Detect which cell encompasses the target text, then output its (X, Y) center coordinate. 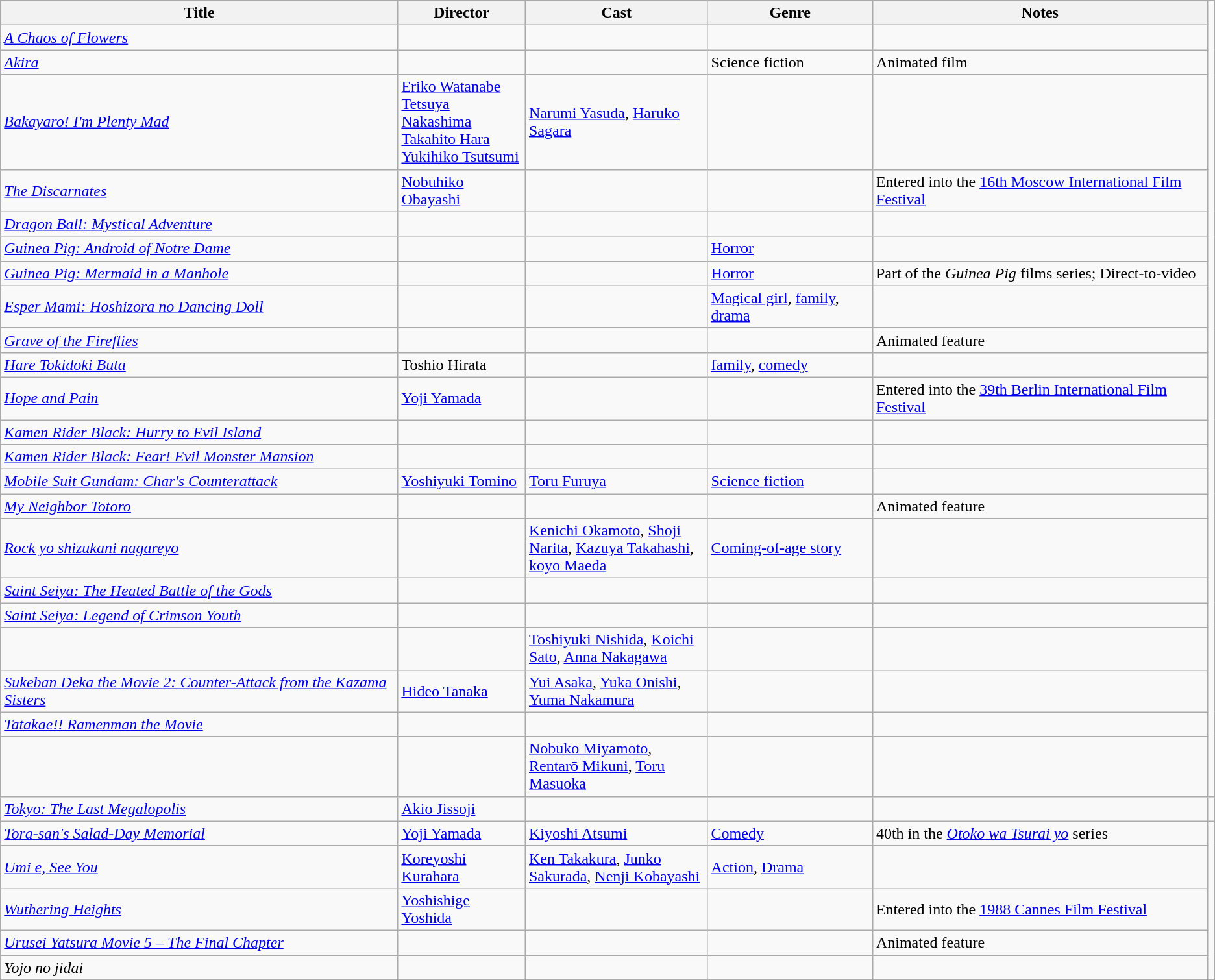
Dragon Ball: Mystical Adventure (199, 224)
Tatakae!! Ramenman the Movie (199, 724)
Cast (617, 13)
Umi e, See You (199, 867)
Narumi Yasuda, Haruko Sagara (617, 122)
Yojo no jidai (199, 968)
Guinea Pig: Android of Notre Dame (199, 249)
40th in the Otoko wa Tsurai yo series (1040, 833)
Guinea Pig: Mermaid in a Manhole (199, 273)
Akira (199, 62)
Sukeban Deka the Movie 2: Counter-Attack from the Kazama Sisters (199, 691)
Urusei Yatsura Movie 5 – The Final Chapter (199, 942)
Hideo Tanaka (462, 691)
Wuthering Heights (199, 909)
Director (462, 13)
My Neighbor Totoro (199, 506)
Title (199, 13)
Kamen Rider Black: Hurry to Evil Island (199, 432)
Tokyo: The Last Megalopolis (199, 809)
Mobile Suit Gundam: Char's Counterattack (199, 482)
Yui Asaka, Yuka Onishi, Yuma Nakamura (617, 691)
Eriko WatanabeTetsuya NakashimaTakahito HaraYukihiko Tsutsumi (462, 122)
Entered into the 1988 Cannes Film Festival (1040, 909)
family, comedy (790, 365)
Saint Seiya: Legend of Crimson Youth (199, 615)
Bakayaro! I'm Plenty Mad (199, 122)
Entered into the 16th Moscow International Film Festival (1040, 191)
A Chaos of Flowers (199, 38)
Nobuhiko Obayashi (462, 191)
Genre (790, 13)
Esper Mami: Hoshizora no Dancing Doll (199, 306)
Tora-san's Salad-Day Memorial (199, 833)
Animated film (1040, 62)
Yoshishige Yoshida (462, 909)
Kiyoshi Atsumi (617, 833)
Action, Drama (790, 867)
Kenichi Okamoto, Shoji Narita, Kazuya Takahashi, koyo Maeda (617, 548)
Grave of the Fireflies (199, 340)
Rock yo shizukani nagareyo (199, 548)
Hope and Pain (199, 398)
Toshiyuki Nishida, Koichi Sato, Anna Nakagawa (617, 649)
Toshio Hirata (462, 365)
Nobuko Miyamoto, Rentarō Mikuni, Toru Masuoka (617, 766)
Coming-of-age story (790, 548)
Ken Takakura, Junko Sakurada, Nenji Kobayashi (617, 867)
Part of the Guinea Pig films series; Direct-to-video (1040, 273)
The Discarnates (199, 191)
Hare Tokidoki Buta (199, 365)
Magical girl, family, drama (790, 306)
Notes (1040, 13)
Kamen Rider Black: Fear! Evil Monster Mansion (199, 457)
Comedy (790, 833)
Yoshiyuki Tomino (462, 482)
Toru Furuya (617, 482)
Saint Seiya: The Heated Battle of the Gods (199, 591)
Koreyoshi Kurahara (462, 867)
Akio Jissoji (462, 809)
Entered into the 39th Berlin International Film Festival (1040, 398)
